Scan for the cell matching the given text and deliver its (X, Y) coordinate at center. 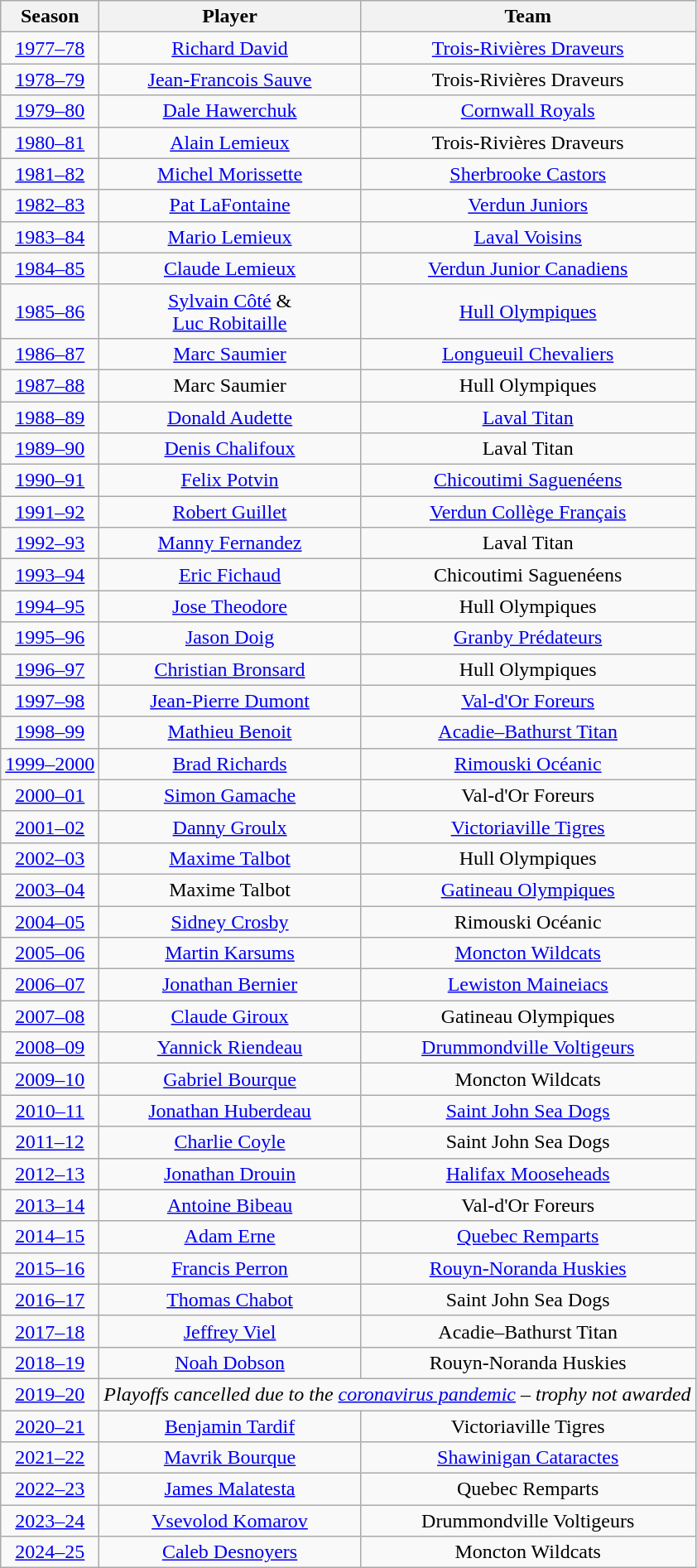
2012–13 (50, 1174)
Sherbrooke Castors (528, 174)
Player (230, 17)
Longueuil Chevaliers (528, 354)
2019–20 (50, 1394)
Donald Audette (230, 417)
2016–17 (50, 1300)
Verdun Juniors (528, 205)
Michel Morissette (230, 174)
2005–06 (50, 953)
2017–18 (50, 1331)
Dale Hawerchuk (230, 111)
Granby Prédateurs (528, 638)
Noah Dobson (230, 1363)
Manny Fernandez (230, 543)
2014–15 (50, 1237)
Mavrik Bourque (230, 1458)
1996–97 (50, 669)
1997–98 (50, 701)
Antoine Bibeau (230, 1205)
Playoffs cancelled due to the coronavirus pandemic – trophy not awarded (397, 1394)
Lewiston Maineiacs (528, 985)
Charlie Coyle (230, 1142)
Christian Bronsard (230, 669)
Robert Guillet (230, 512)
1995–96 (50, 638)
2004–05 (50, 922)
2020–21 (50, 1426)
2008–09 (50, 1048)
Jean-Pierre Dumont (230, 701)
1992–93 (50, 543)
2009–10 (50, 1079)
Jonathan Bernier (230, 985)
Jean-Francois Sauve (230, 80)
Denis Chalifoux (230, 449)
2011–12 (50, 1142)
1991–92 (50, 512)
Eric Fichaud (230, 575)
1986–87 (50, 354)
Pat LaFontaine (230, 205)
Verdun Junior Canadiens (528, 268)
2023–24 (50, 1521)
2022–23 (50, 1489)
2006–07 (50, 985)
2015–16 (50, 1268)
Jason Doig (230, 638)
Caleb Desnoyers (230, 1552)
Season (50, 17)
James Malatesta (230, 1489)
1980–81 (50, 142)
1979–80 (50, 111)
Martin Karsums (230, 953)
1988–89 (50, 417)
Gabriel Bourque (230, 1079)
Jeffrey Viel (230, 1331)
2003–04 (50, 890)
Adam Erne (230, 1237)
Simon Gamache (230, 795)
Vsevolod Komarov (230, 1521)
Felix Potvin (230, 480)
2001–02 (50, 827)
Mathieu Benoit (230, 732)
Mario Lemieux (230, 237)
Jonathan Huberdeau (230, 1111)
2010–11 (50, 1111)
2021–22 (50, 1458)
Jonathan Drouin (230, 1174)
Benjamin Tardif (230, 1426)
1998–99 (50, 732)
Halifax Mooseheads (528, 1174)
Cornwall Royals (528, 111)
1990–91 (50, 480)
1987–88 (50, 385)
2007–08 (50, 1016)
Brad Richards (230, 764)
2000–01 (50, 795)
1985–86 (50, 311)
Team (528, 17)
1981–82 (50, 174)
1984–85 (50, 268)
Sidney Crosby (230, 922)
1983–84 (50, 237)
Danny Groulx (230, 827)
Laval Voisins (528, 237)
Francis Perron (230, 1268)
Jose Theodore (230, 606)
2024–25 (50, 1552)
2018–19 (50, 1363)
Yannick Riendeau (230, 1048)
Alain Lemieux (230, 142)
2013–14 (50, 1205)
Verdun Collège Français (528, 512)
Richard David (230, 48)
Shawinigan Cataractes (528, 1458)
1977–78 (50, 48)
Claude Giroux (230, 1016)
1982–83 (50, 205)
2002–03 (50, 858)
1999–2000 (50, 764)
Sylvain Côté &Luc Robitaille (230, 311)
1994–95 (50, 606)
1978–79 (50, 80)
Thomas Chabot (230, 1300)
1989–90 (50, 449)
1993–94 (50, 575)
Claude Lemieux (230, 268)
